From the cell containing the given text, extract its center point as [x, y] coordinate. 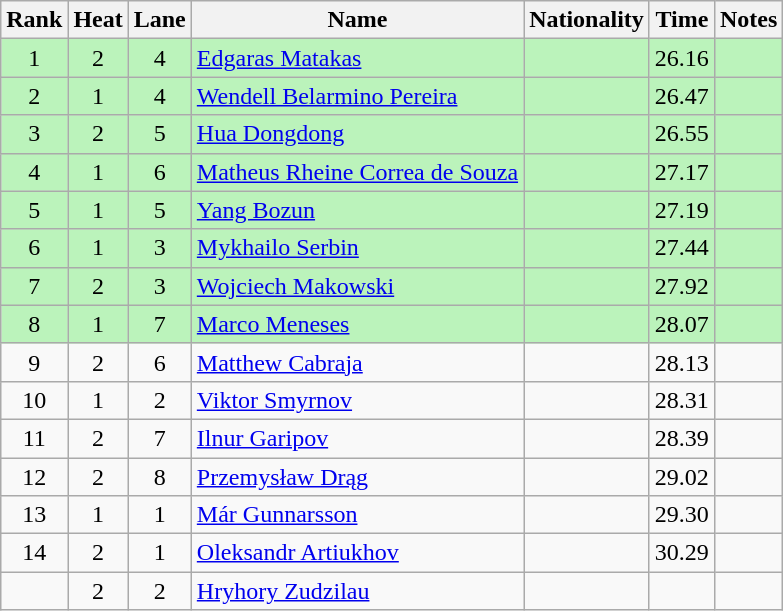
28.13 [682, 362]
29.02 [682, 477]
27.44 [682, 248]
Nationality [587, 20]
Edgaras Matakas [357, 58]
Time [682, 20]
13 [34, 515]
Heat [98, 20]
27.19 [682, 210]
27.92 [682, 286]
Matheus Rheine Correa de Souza [357, 172]
Yang Bozun [357, 210]
28.31 [682, 400]
Wojciech Makowski [357, 286]
Már Gunnarsson [357, 515]
Matthew Cabraja [357, 362]
Ilnur Garipov [357, 438]
Hryhory Zudzilau [357, 591]
11 [34, 438]
26.47 [682, 96]
26.55 [682, 134]
28.07 [682, 324]
30.29 [682, 553]
Notes [748, 20]
14 [34, 553]
Rank [34, 20]
Hua Dongdong [357, 134]
Marco Meneses [357, 324]
27.17 [682, 172]
Viktor Smyrnov [357, 400]
Name [357, 20]
29.30 [682, 515]
9 [34, 362]
Mykhailo Serbin [357, 248]
Wendell Belarmino Pereira [357, 96]
Oleksandr Artiukhov [357, 553]
10 [34, 400]
28.39 [682, 438]
Lane [160, 20]
12 [34, 477]
26.16 [682, 58]
Przemysław Drąg [357, 477]
